Provide the [X, Y] coordinate of the cell's center where the given text is located.  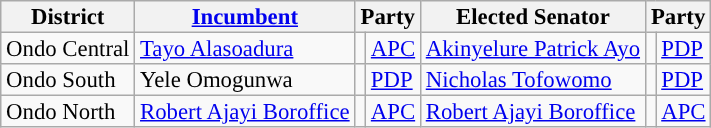
Tayo Alasoadura [245, 49]
Yele Omogunwa [245, 80]
Elected Senator [532, 17]
Akinyelure Patrick Ayo [532, 49]
Ondo South [68, 80]
Ondo Central [68, 49]
Incumbent [245, 17]
Nicholas Tofowomo [532, 80]
Ondo North [68, 112]
District [68, 17]
